Identify which cell holds the provided text, then report its (X, Y) central coordinate. 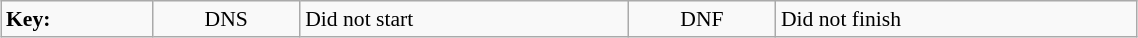
DNS (226, 19)
Key: (76, 19)
DNF (702, 19)
Did not start (464, 19)
Did not finish (956, 19)
